Return (x, y) of the center of cell containing provided text 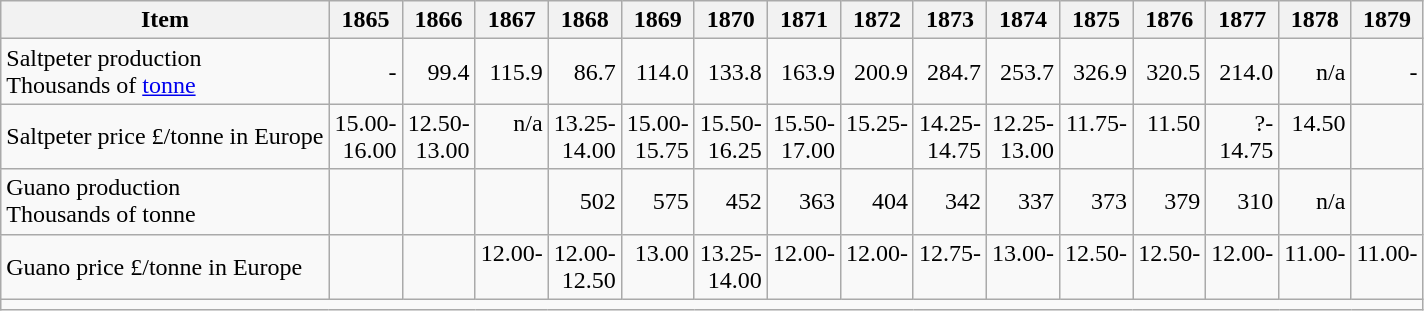
15.50-16.25 (730, 136)
1877 (1242, 20)
13.00 (658, 266)
?-14.75 (1242, 136)
15.00-16.00 (366, 136)
86.7 (584, 72)
200.9 (876, 72)
12.50-13.00 (438, 136)
163.9 (804, 72)
Saltpeter price £/tonne in Europe (165, 136)
114.0 (658, 72)
12.00-12.50 (584, 266)
15.25- (876, 136)
575 (658, 202)
1871 (804, 20)
14.25-14.75 (950, 136)
337 (1024, 202)
284.7 (950, 72)
12.75- (950, 266)
373 (1096, 202)
Guano productionThousands of tonne (165, 202)
1865 (366, 20)
1876 (1170, 20)
1867 (512, 20)
1869 (658, 20)
320.5 (1170, 72)
1874 (1024, 20)
115.9 (512, 72)
342 (950, 202)
15.00-15.75 (658, 136)
12.25-13.00 (1024, 136)
13.00- (1024, 266)
1878 (1315, 20)
Guano price £/tonne in Europe (165, 266)
15.50-17.00 (804, 136)
253.7 (1024, 72)
Item (165, 20)
1873 (950, 20)
99.4 (438, 72)
11.50 (1170, 136)
326.9 (1096, 72)
1879 (1387, 20)
363 (804, 202)
133.8 (730, 72)
310 (1242, 202)
1868 (584, 20)
14.50 (1315, 136)
502 (584, 202)
379 (1170, 202)
11.75- (1096, 136)
214.0 (1242, 72)
1870 (730, 20)
452 (730, 202)
1872 (876, 20)
404 (876, 202)
1866 (438, 20)
1875 (1096, 20)
Saltpeter productionThousands of tonne (165, 72)
